Provide the (x, y) coordinate of the cell's center where the given text is located.  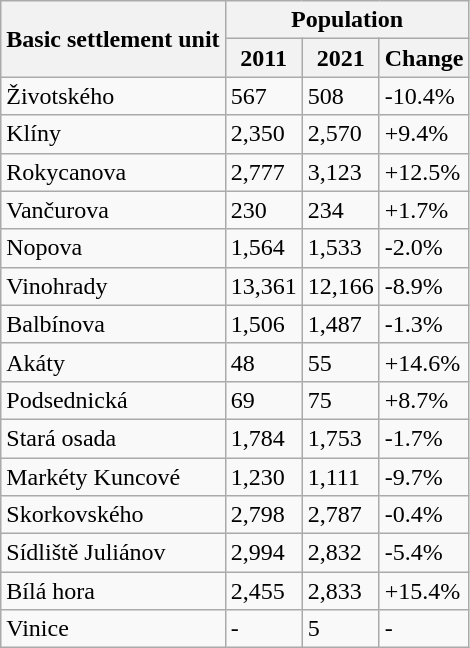
5 (340, 629)
1,506 (264, 324)
2011 (264, 58)
-0.4% (424, 515)
12,166 (340, 286)
567 (264, 96)
Balbínova (113, 324)
55 (340, 362)
1,111 (340, 477)
+1.7% (424, 210)
-10.4% (424, 96)
Change (424, 58)
69 (264, 400)
2,798 (264, 515)
48 (264, 362)
1,533 (340, 248)
Stará osada (113, 438)
2,787 (340, 515)
Skorkovského (113, 515)
+12.5% (424, 172)
-2.0% (424, 248)
1,230 (264, 477)
Vinohrady (113, 286)
13,361 (264, 286)
2,455 (264, 591)
+15.4% (424, 591)
+14.6% (424, 362)
Bílá hora (113, 591)
2021 (340, 58)
2,350 (264, 134)
1,753 (340, 438)
2,832 (340, 553)
-1.3% (424, 324)
+8.7% (424, 400)
-1.7% (424, 438)
Akáty (113, 362)
3,123 (340, 172)
Podsednická (113, 400)
-5.4% (424, 553)
1,564 (264, 248)
2,833 (340, 591)
Nopova (113, 248)
+9.4% (424, 134)
2,570 (340, 134)
Markéty Kuncové (113, 477)
Sídliště Juliánov (113, 553)
230 (264, 210)
Rokycanova (113, 172)
1,784 (264, 438)
2,994 (264, 553)
-9.7% (424, 477)
Klíny (113, 134)
234 (340, 210)
2,777 (264, 172)
Population (347, 20)
Vančurova (113, 210)
Životského (113, 96)
Basic settlement unit (113, 39)
1,487 (340, 324)
508 (340, 96)
Vinice (113, 629)
-8.9% (424, 286)
75 (340, 400)
